From the cell containing the given text, extract its center point as [x, y] coordinate. 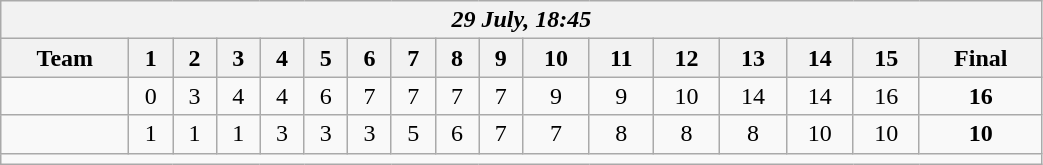
Final [980, 58]
29 July, 18:45 [522, 20]
12 [686, 58]
13 [754, 58]
2 [195, 58]
0 [151, 96]
11 [621, 58]
Team [65, 58]
15 [886, 58]
